Extract the (X, Y) coordinate from the center of the cell holding the provided text.  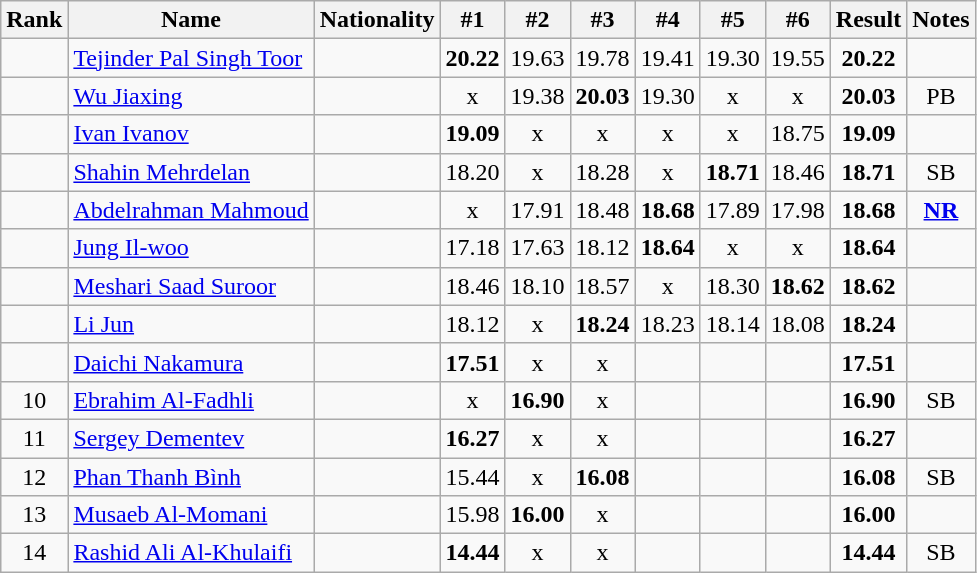
15.98 (472, 515)
19.63 (538, 58)
17.98 (798, 210)
Rashid Ali Al-Khulaifi (191, 553)
Sergey Dementev (191, 438)
18.28 (602, 172)
Abdelrahman Mahmoud (191, 210)
#2 (538, 20)
18.75 (798, 134)
Musaeb Al-Momani (191, 515)
19.78 (602, 58)
19.38 (538, 96)
14 (34, 553)
Jung Il-woo (191, 248)
Shahin Mehrdelan (191, 172)
Result (868, 20)
17.89 (732, 210)
11 (34, 438)
10 (34, 400)
Daichi Nakamura (191, 362)
19.55 (798, 58)
19.41 (668, 58)
Phan Thanh Bình (191, 477)
#5 (732, 20)
NR (941, 210)
#1 (472, 20)
12 (34, 477)
Wu Jiaxing (191, 96)
17.18 (472, 248)
Nationality (377, 20)
18.57 (602, 286)
Ebrahim Al-Fadhli (191, 400)
18.14 (732, 324)
Name (191, 20)
18.23 (668, 324)
15.44 (472, 477)
18.10 (538, 286)
#4 (668, 20)
Ivan Ivanov (191, 134)
13 (34, 515)
#6 (798, 20)
PB (941, 96)
Li Jun (191, 324)
18.20 (472, 172)
Meshari Saad Suroor (191, 286)
17.63 (538, 248)
18.30 (732, 286)
17.91 (538, 210)
#3 (602, 20)
18.08 (798, 324)
Tejinder Pal Singh Toor (191, 58)
18.48 (602, 210)
Rank (34, 20)
Notes (941, 20)
